Search for the cell housing the specified text and yield its [X, Y] center coordinate. 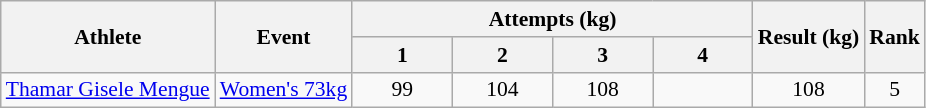
Rank [894, 36]
104 [502, 90]
1 [402, 55]
3 [603, 55]
Event [284, 36]
5 [894, 90]
2 [502, 55]
Attempts (kg) [552, 19]
Women's 73kg [284, 90]
Result (kg) [808, 36]
4 [703, 55]
Thamar Gisele Mengue [108, 90]
99 [402, 90]
Athlete [108, 36]
